Determine the (X, Y) coordinate at the center of the cell enclosing the given text.  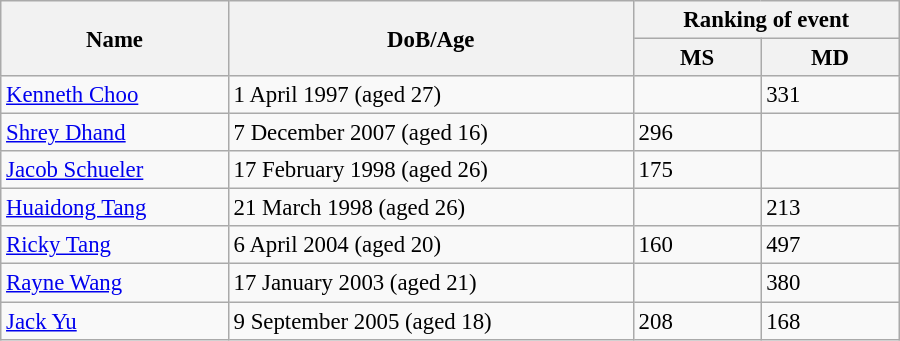
17 February 1998 (aged 26) (430, 170)
MS (697, 58)
DoB/Age (430, 38)
1 April 1997 (aged 27) (430, 95)
7 December 2007 (aged 16) (430, 133)
Jacob Schueler (115, 170)
Kenneth Choo (115, 95)
168 (830, 321)
208 (697, 321)
Rayne Wang (115, 283)
380 (830, 283)
Huaidong Tang (115, 208)
21 March 1998 (aged 26) (430, 208)
6 April 2004 (aged 20) (430, 245)
Jack Yu (115, 321)
Name (115, 38)
160 (697, 245)
MD (830, 58)
296 (697, 133)
497 (830, 245)
17 January 2003 (aged 21) (430, 283)
9 September 2005 (aged 18) (430, 321)
Ranking of event (766, 20)
Ricky Tang (115, 245)
175 (697, 170)
213 (830, 208)
Shrey Dhand (115, 133)
331 (830, 95)
